Identify which cell holds the provided text, then report its [x, y] central coordinate. 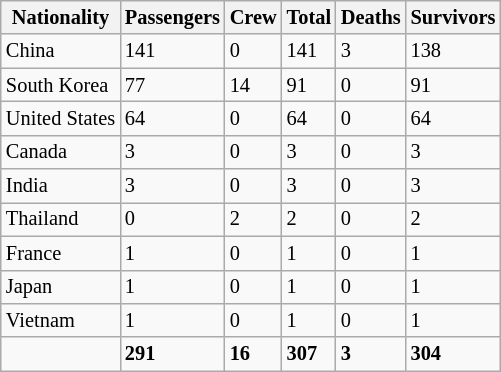
138 [454, 51]
France [60, 253]
China [60, 51]
South Korea [60, 85]
77 [172, 85]
Canada [60, 152]
307 [309, 354]
304 [454, 354]
14 [254, 85]
Total [309, 18]
Survivors [454, 18]
Vietnam [60, 321]
Crew [254, 18]
291 [172, 354]
Nationality [60, 18]
Thailand [60, 220]
Passengers [172, 18]
16 [254, 354]
Japan [60, 287]
Deaths [371, 18]
India [60, 186]
United States [60, 119]
